Return (X, Y) of the center of cell containing provided text 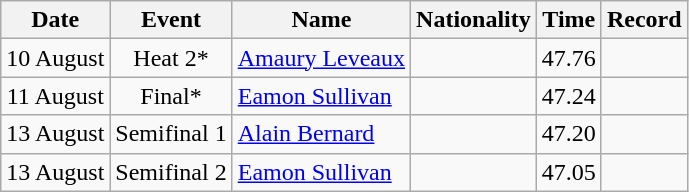
47.20 (568, 134)
10 August (56, 58)
47.24 (568, 96)
Name (321, 20)
Final* (171, 96)
47.05 (568, 172)
Record (644, 20)
Semifinal 2 (171, 172)
Date (56, 20)
Event (171, 20)
Semifinal 1 (171, 134)
Heat 2* (171, 58)
Nationality (474, 20)
Amaury Leveaux (321, 58)
Alain Bernard (321, 134)
Time (568, 20)
11 August (56, 96)
47.76 (568, 58)
